Identify which cell holds the provided text, then report its (X, Y) central coordinate. 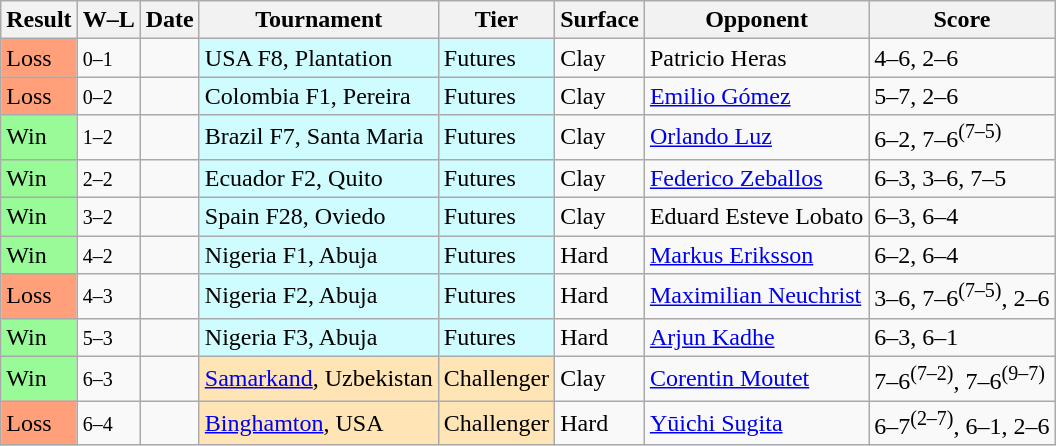
6–4 (108, 424)
Score (962, 20)
1–2 (108, 138)
Colombia F1, Pereira (318, 96)
Brazil F7, Santa Maria (318, 138)
Maximilian Neuchrist (756, 296)
Binghamton, USA (318, 424)
Yūichi Sugita (756, 424)
Date (170, 20)
4–3 (108, 296)
Nigeria F1, Abuja (318, 255)
Samarkand, Uzbekistan (318, 378)
Orlando Luz (756, 138)
Federico Zeballos (756, 178)
6–2, 6–4 (962, 255)
Tournament (318, 20)
Nigeria F2, Abuja (318, 296)
4–2 (108, 255)
0–2 (108, 96)
6–3, 6–1 (962, 337)
Spain F28, Oviedo (318, 217)
Opponent (756, 20)
W–L (108, 20)
Ecuador F2, Quito (318, 178)
6–7(2–7), 6–1, 2–6 (962, 424)
6–3 (108, 378)
Nigeria F3, Abuja (318, 337)
3–2 (108, 217)
5–3 (108, 337)
5–7, 2–6 (962, 96)
Patricio Heras (756, 58)
6–3, 6–4 (962, 217)
Markus Eriksson (756, 255)
6–2, 7–6(7–5) (962, 138)
Tier (496, 20)
Eduard Esteve Lobato (756, 217)
Arjun Kadhe (756, 337)
USA F8, Plantation (318, 58)
Corentin Moutet (756, 378)
Result (39, 20)
Emilio Gómez (756, 96)
2–2 (108, 178)
Surface (600, 20)
3–6, 7–6(7–5), 2–6 (962, 296)
7–6(7–2), 7–6(9–7) (962, 378)
4–6, 2–6 (962, 58)
0–1 (108, 58)
6–3, 3–6, 7–5 (962, 178)
